Search for the cell housing the specified text and yield its [x, y] center coordinate. 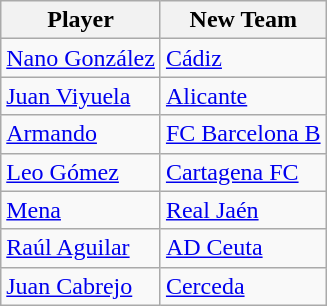
Leo Gómez [81, 172]
Armando [81, 134]
New Team [243, 20]
Cerceda [243, 286]
Cartagena FC [243, 172]
Raúl Aguilar [81, 248]
Alicante [243, 96]
Juan Cabrejo [81, 286]
Cádiz [243, 58]
Player [81, 20]
Juan Viyuela [81, 96]
Nano González [81, 58]
Mena [81, 210]
AD Ceuta [243, 248]
FC Barcelona B [243, 134]
Real Jaén [243, 210]
